Find where the given text appears and provide that cell's center as (X, Y) coordinate. 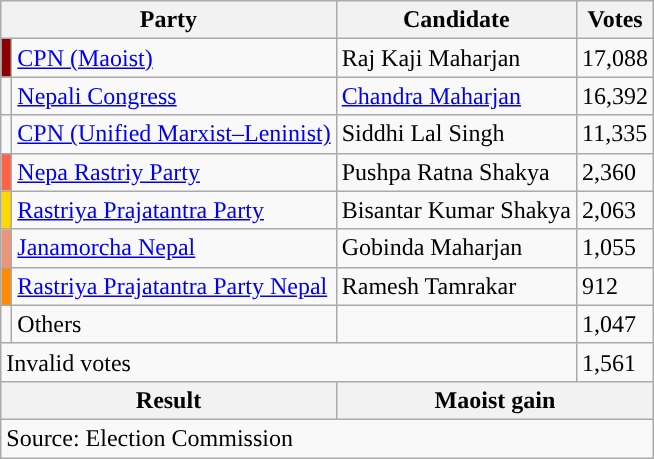
Candidate (456, 20)
Nepa Rastriy Party (174, 172)
Pushpa Ratna Shakya (456, 172)
Maoist gain (494, 400)
Votes (616, 20)
16,392 (616, 96)
912 (616, 286)
Invalid votes (289, 362)
1,561 (616, 362)
Ramesh Tamrakar (456, 286)
2,063 (616, 210)
Party (168, 20)
1,047 (616, 324)
CPN (Maoist) (174, 58)
11,335 (616, 134)
CPN (Unified Marxist–Leninist) (174, 134)
Raj Kaji Maharjan (456, 58)
Nepali Congress (174, 96)
Chandra Maharjan (456, 96)
Bisantar Kumar Shakya (456, 210)
Rastriya Prajatantra Party Nepal (174, 286)
Gobinda Maharjan (456, 248)
Rastriya Prajatantra Party (174, 210)
Janamorcha Nepal (174, 248)
Result (168, 400)
1,055 (616, 248)
Source: Election Commission (328, 438)
2,360 (616, 172)
Others (174, 324)
Siddhi Lal Singh (456, 134)
17,088 (616, 58)
